Find where the given text appears and provide that cell's center as [x, y] coordinate. 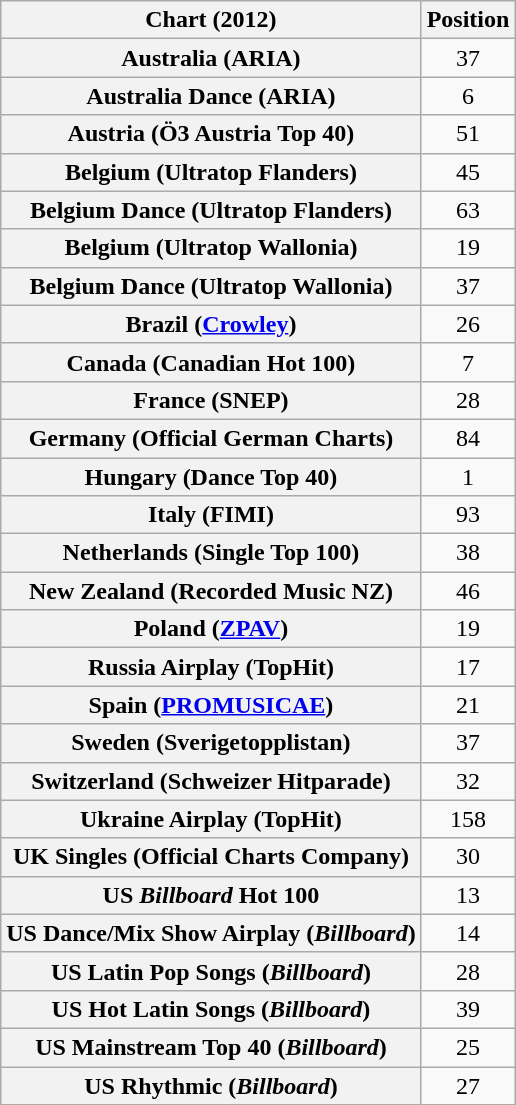
Belgium Dance (Ultratop Wallonia) [211, 286]
46 [468, 591]
63 [468, 210]
US Billboard Hot 100 [211, 895]
Austria (Ö3 Austria Top 40) [211, 134]
Russia Airplay (TopHit) [211, 667]
158 [468, 819]
Belgium (Ultratop Flanders) [211, 172]
Canada (Canadian Hot 100) [211, 362]
US Rhythmic (Billboard) [211, 1085]
26 [468, 324]
21 [468, 705]
93 [468, 515]
New Zealand (Recorded Music NZ) [211, 591]
6 [468, 96]
US Hot Latin Songs (Billboard) [211, 1009]
Germany (Official German Charts) [211, 438]
Poland (ZPAV) [211, 629]
UK Singles (Official Charts Company) [211, 857]
Belgium (Ultratop Wallonia) [211, 248]
France (SNEP) [211, 400]
32 [468, 781]
US Mainstream Top 40 (Billboard) [211, 1047]
Spain (PROMUSICAE) [211, 705]
13 [468, 895]
Netherlands (Single Top 100) [211, 553]
39 [468, 1009]
14 [468, 933]
7 [468, 362]
Brazil (Crowley) [211, 324]
84 [468, 438]
Belgium Dance (Ultratop Flanders) [211, 210]
Sweden (Sverigetopplistan) [211, 743]
Hungary (Dance Top 40) [211, 477]
Australia Dance (ARIA) [211, 96]
Switzerland (Schweizer Hitparade) [211, 781]
51 [468, 134]
27 [468, 1085]
Australia (ARIA) [211, 58]
Chart (2012) [211, 20]
25 [468, 1047]
Ukraine Airplay (TopHit) [211, 819]
US Latin Pop Songs (Billboard) [211, 971]
Position [468, 20]
17 [468, 667]
38 [468, 553]
30 [468, 857]
1 [468, 477]
US Dance/Mix Show Airplay (Billboard) [211, 933]
45 [468, 172]
Italy (FIMI) [211, 515]
